Determine the (x, y) coordinate at the center of the cell enclosing the given text.  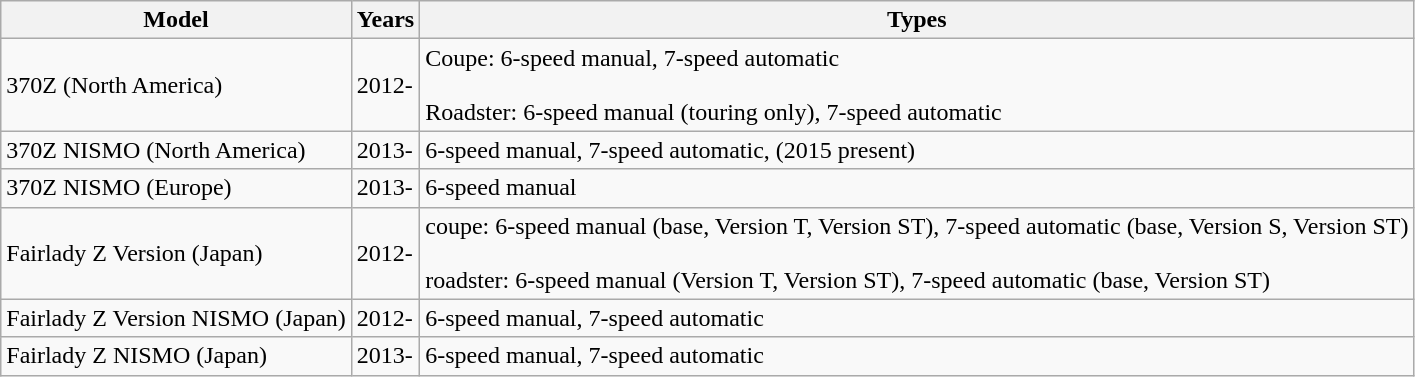
Coupe: 6-speed manual, 7-speed automaticRoadster: 6-speed manual (touring only), 7-speed automatic (917, 85)
Types (917, 20)
Fairlady Z Version (Japan) (176, 253)
370Z NISMO (North America) (176, 150)
Fairlady Z Version NISMO (Japan) (176, 318)
6-speed manual (917, 188)
Fairlady Z NISMO (Japan) (176, 356)
Model (176, 20)
370Z NISMO (Europe) (176, 188)
6-speed manual, 7-speed automatic, (2015 present) (917, 150)
Years (385, 20)
370Z (North America) (176, 85)
